Return the (x, y) coordinate for the center point of the cell that contains the specified text.  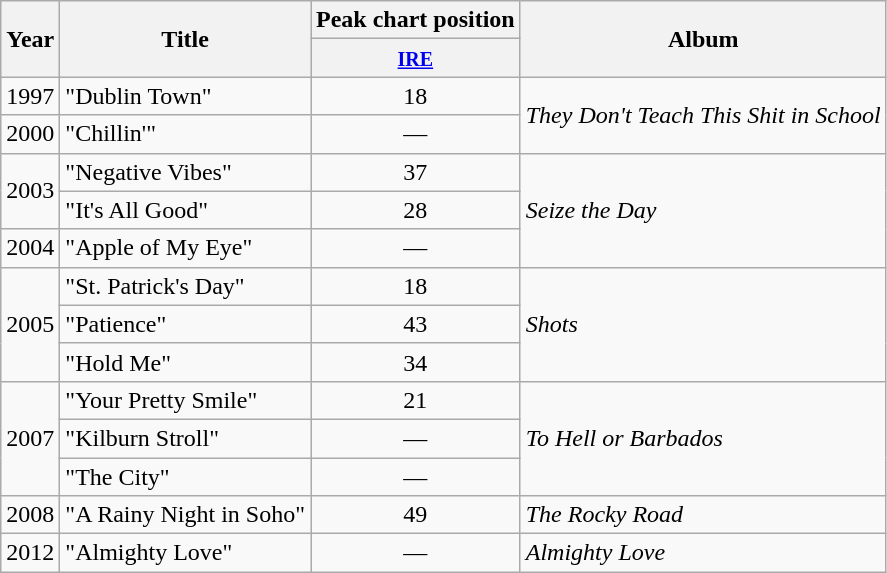
"It's All Good" (186, 210)
"Apple of My Eye" (186, 248)
Year (30, 39)
"Dublin Town" (186, 96)
IRE (415, 58)
2003 (30, 191)
"Negative Vibes" (186, 172)
Almighty Love (703, 553)
28 (415, 210)
37 (415, 172)
Seize the Day (703, 210)
"A Rainy Night in Soho" (186, 515)
"Kilburn Stroll" (186, 438)
21 (415, 400)
49 (415, 515)
1997 (30, 96)
2004 (30, 248)
"Almighty Love" (186, 553)
"Your Pretty Smile" (186, 400)
2005 (30, 324)
Peak chart position (415, 20)
Album (703, 39)
"The City" (186, 477)
Title (186, 39)
2008 (30, 515)
"Patience" (186, 324)
They Don't Teach This Shit in School (703, 115)
Shots (703, 324)
"St. Patrick's Day" (186, 286)
"Hold Me" (186, 362)
34 (415, 362)
2007 (30, 438)
"Chillin'" (186, 134)
43 (415, 324)
2000 (30, 134)
The Rocky Road (703, 515)
To Hell or Barbados (703, 438)
2012 (30, 553)
